Find where the given text appears and provide that cell's center as (x, y) coordinate. 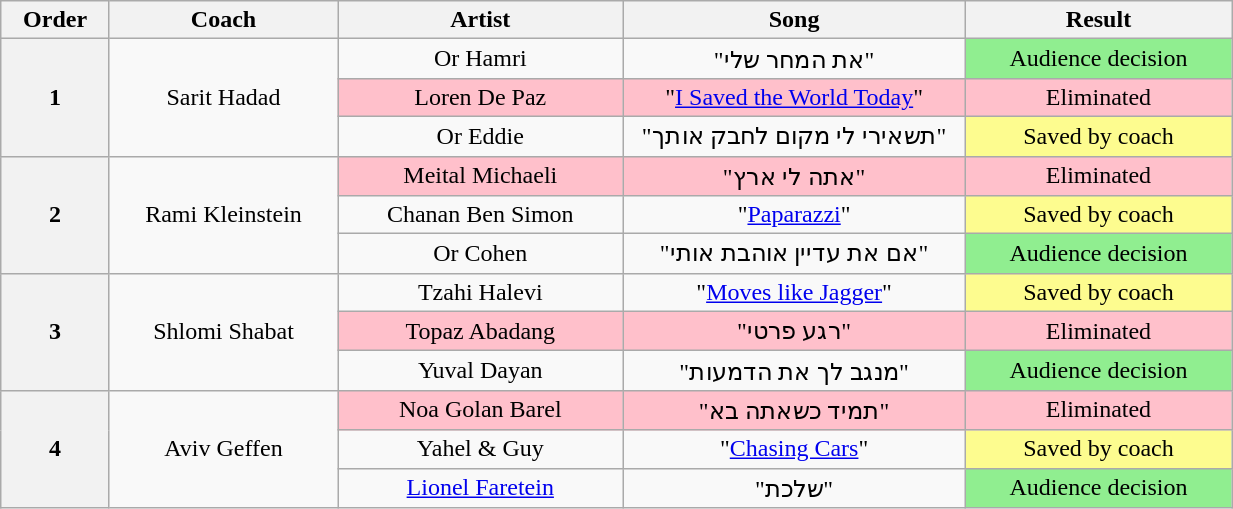
Yuval Dayan (480, 371)
Meital Michaeli (480, 176)
"אם את עדיין אוהבת אותי" (794, 254)
Lionel Faretein (480, 488)
1 (56, 98)
Or Cohen (480, 254)
Result (1098, 20)
"תשאירי לי מקום לחבק אותך" (794, 136)
"Paparazzi" (794, 215)
Or Eddie (480, 136)
Chanan Ben Simon (480, 215)
"I Saved the World Today" (794, 97)
Topaz Abadang (480, 331)
"שלכת" (794, 488)
"Chasing Cars" (794, 449)
Or Hamri (480, 59)
3 (56, 332)
Aviv Geffen (223, 448)
Artist (480, 20)
Sarit Hadad (223, 98)
Loren De Paz (480, 97)
"את המחר שלי" (794, 59)
Order (56, 20)
"Moves like Jagger" (794, 292)
Song (794, 20)
"מנגב לך את הדמעות" (794, 371)
Shlomi Shabat (223, 332)
4 (56, 448)
Rami Kleinstein (223, 214)
Tzahi Halevi (480, 292)
Coach (223, 20)
"תמיד כשאתה בא" (794, 410)
"רגע פרטי" (794, 331)
Yahel & Guy (480, 449)
2 (56, 214)
"אתה לי ארץ" (794, 176)
Noa Golan Barel (480, 410)
